Determine the (X, Y) coordinate at the center of the cell enclosing the given text.  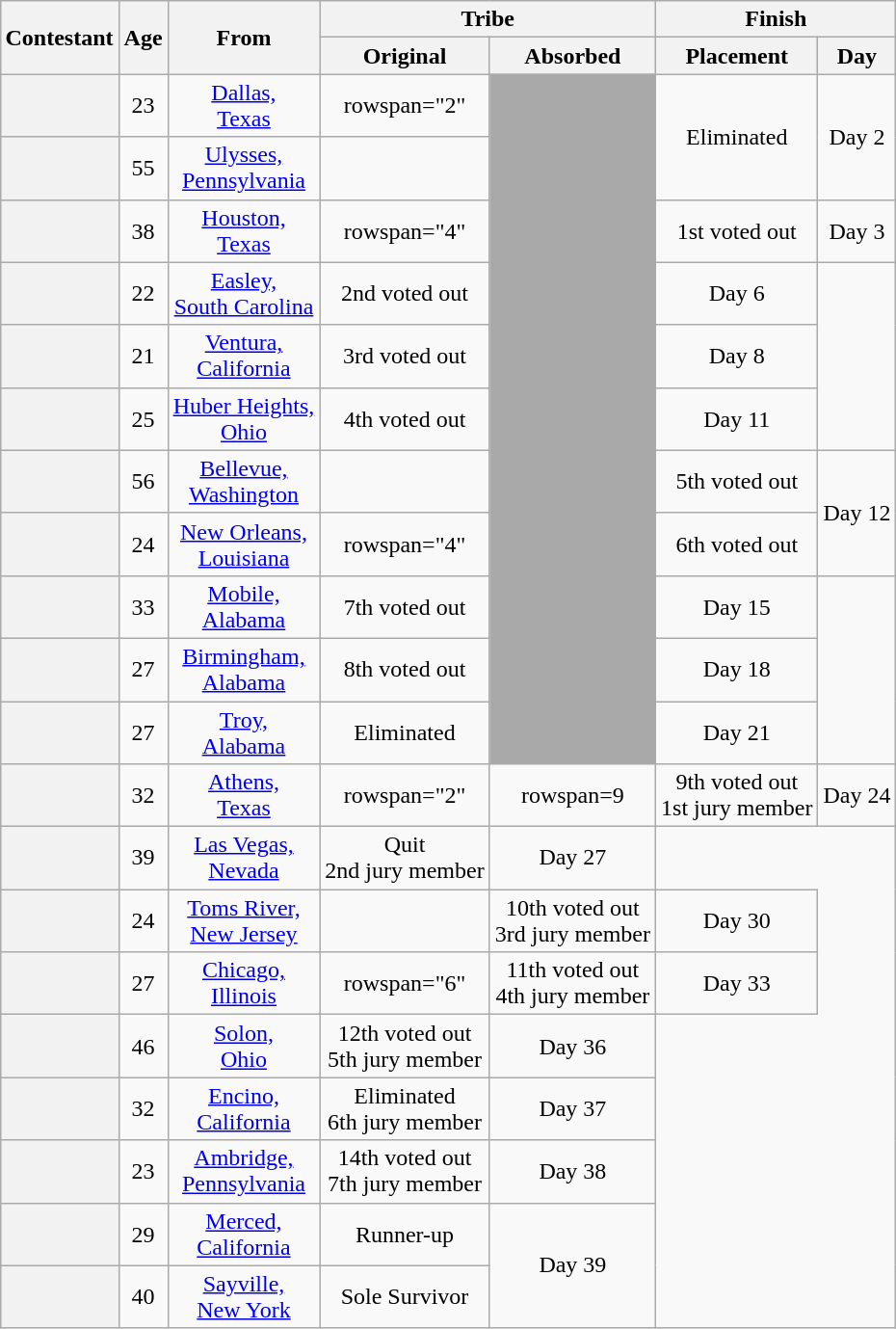
2nd voted out (405, 293)
22 (143, 293)
4th voted out (405, 418)
Day 38 (572, 1172)
9th voted out1st jury member (737, 796)
Quit2nd jury member (405, 858)
Age (143, 38)
Placement (737, 56)
Ulysses,Pennsylvania (244, 168)
6th voted out (737, 544)
56 (143, 482)
Day 8 (737, 357)
Solon,Ohio (244, 1047)
39 (143, 858)
Day 30 (737, 921)
21 (143, 357)
Dallas,Texas (244, 106)
Day (857, 56)
Bellevue,Washington (244, 482)
25 (143, 418)
Toms River,New Jersey (244, 921)
Mobile,Alabama (244, 607)
55 (143, 168)
29 (143, 1234)
Day 12 (857, 513)
Day 37 (572, 1108)
Eliminated6th jury member (405, 1108)
40 (143, 1297)
Birmingham,Alabama (244, 669)
Sayville,New York (244, 1297)
Contestant (60, 38)
Athens,Texas (244, 796)
Merced,California (244, 1234)
Sole Survivor (405, 1297)
From (244, 38)
12th voted out5th jury member (405, 1047)
46 (143, 1047)
Ventura,California (244, 357)
14th voted out7th jury member (405, 1172)
Encino,California (244, 1108)
7th voted out (405, 607)
Day 3 (857, 231)
Day 33 (737, 983)
Easley,South Carolina (244, 293)
Chicago,Illinois (244, 983)
10th voted out3rd jury member (572, 921)
33 (143, 607)
11th voted out4th jury member (572, 983)
1st voted out (737, 231)
38 (143, 231)
Tribe (488, 19)
New Orleans,Louisiana (244, 544)
Day 15 (737, 607)
Day 2 (857, 137)
Las Vegas,Nevada (244, 858)
rowspan=9 (572, 796)
Day 39 (572, 1265)
Huber Heights,Ohio (244, 418)
Finish (777, 19)
Day 11 (737, 418)
Day 21 (737, 732)
Original (405, 56)
8th voted out (405, 669)
Runner-up (405, 1234)
Day 18 (737, 669)
Day 6 (737, 293)
Day 36 (572, 1047)
Day 24 (857, 796)
Day 27 (572, 858)
Troy,Alabama (244, 732)
Houston,Texas (244, 231)
Absorbed (572, 56)
Ambridge,Pennsylvania (244, 1172)
rowspan="6" (405, 983)
3rd voted out (405, 357)
5th voted out (737, 482)
